Return the (x, y) coordinate for the center point of the cell that contains the specified text.  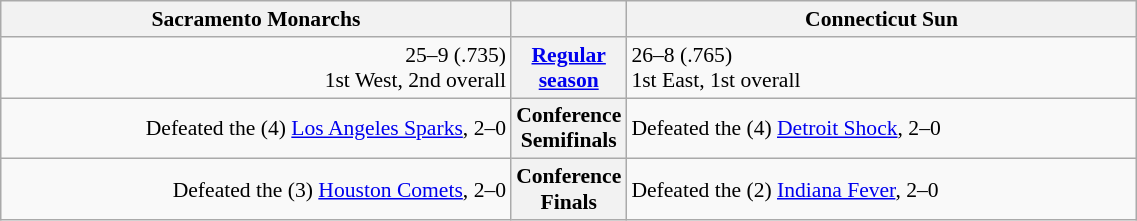
26–8 (.765)1st East, 1st overall (882, 68)
Conference Semifinals (568, 128)
Defeated the (3) Houston Comets, 2–0 (256, 190)
Regular season (568, 68)
Defeated the (2) Indiana Fever, 2–0 (882, 190)
Conference Finals (568, 190)
25–9 (.735)1st West, 2nd overall (256, 68)
Connecticut Sun (882, 19)
Sacramento Monarchs (256, 19)
Defeated the (4) Los Angeles Sparks, 2–0 (256, 128)
Defeated the (4) Detroit Shock, 2–0 (882, 128)
